Provide the [x, y] coordinate of the cell's center where the given text is located.  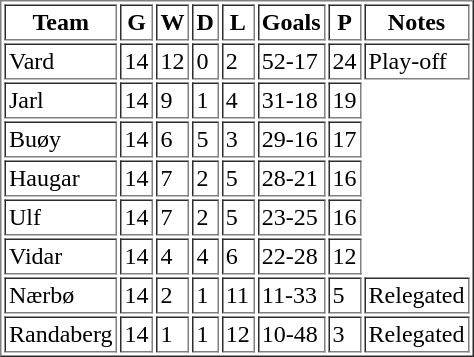
23-25 [291, 218]
Buøy [60, 140]
L [238, 22]
10-48 [291, 334]
29-16 [291, 140]
19 [344, 100]
9 [172, 100]
52-17 [291, 62]
Nærbø [60, 296]
Vidar [60, 256]
22-28 [291, 256]
Goals [291, 22]
0 [205, 62]
D [205, 22]
Play-off [416, 62]
31-18 [291, 100]
P [344, 22]
24 [344, 62]
Team [60, 22]
11-33 [291, 296]
Ulf [60, 218]
28-21 [291, 178]
Vard [60, 62]
17 [344, 140]
Haugar [60, 178]
Jarl [60, 100]
Notes [416, 22]
Randaberg [60, 334]
G [136, 22]
W [172, 22]
11 [238, 296]
